Determine the (x, y) coordinate at the center of the cell enclosing the given text.  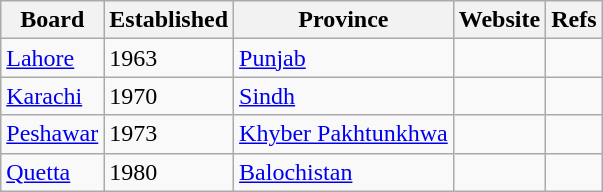
Website (499, 20)
Quetta (52, 172)
Province (344, 20)
1980 (169, 172)
1970 (169, 96)
1963 (169, 58)
Refs (574, 20)
Punjab (344, 58)
1973 (169, 134)
Established (169, 20)
Balochistan (344, 172)
Board (52, 20)
Karachi (52, 96)
Peshawar (52, 134)
Khyber Pakhtunkhwa (344, 134)
Sindh (344, 96)
Lahore (52, 58)
